Locate the cell with the specified text and output its [x, y] center coordinate. 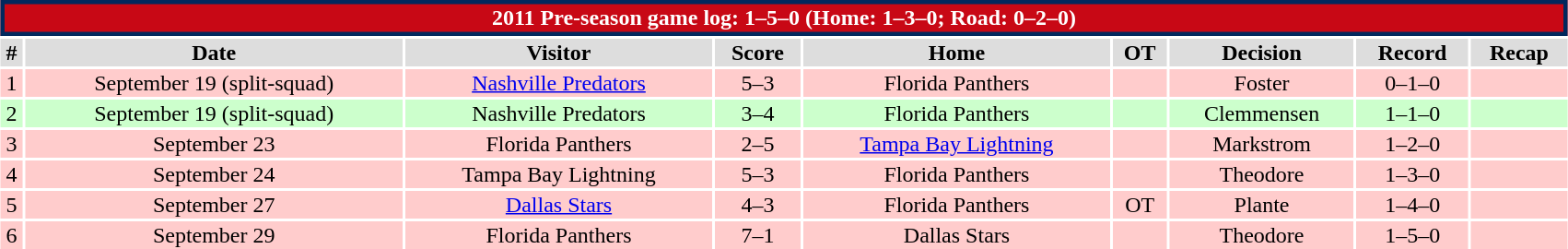
2 [11, 113]
3–4 [757, 113]
Record [1413, 53]
Score [757, 53]
7–1 [757, 235]
1–1–0 [1413, 113]
Clemmensen [1262, 113]
5 [11, 205]
6 [11, 235]
1–5–0 [1413, 235]
September 27 [214, 205]
4–3 [757, 205]
Markstrom [1262, 144]
Foster [1262, 83]
Date [214, 53]
Visitor [558, 53]
Decision [1262, 53]
1–2–0 [1413, 144]
3 [11, 144]
September 29 [214, 235]
1–4–0 [1413, 205]
2–5 [757, 144]
Plante [1262, 205]
September 24 [214, 174]
0–1–0 [1413, 83]
# [11, 53]
2011 Pre-season game log: 1–5–0 (Home: 1–3–0; Road: 0–2–0) [784, 18]
Recap [1520, 53]
September 23 [214, 144]
Home [956, 53]
1–3–0 [1413, 174]
1 [11, 83]
4 [11, 174]
